Identify which cell holds the provided text, then report its (x, y) central coordinate. 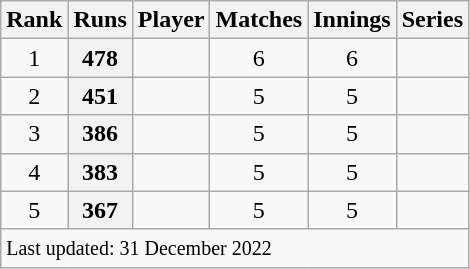
386 (100, 134)
2 (34, 96)
1 (34, 58)
367 (100, 210)
Runs (100, 20)
451 (100, 96)
383 (100, 172)
Matches (259, 20)
Player (171, 20)
Last updated: 31 December 2022 (235, 248)
478 (100, 58)
Rank (34, 20)
Innings (352, 20)
Series (432, 20)
4 (34, 172)
3 (34, 134)
